Pinpoint the cell where the given text exists, returning its [X, Y] midpoint coordinate. 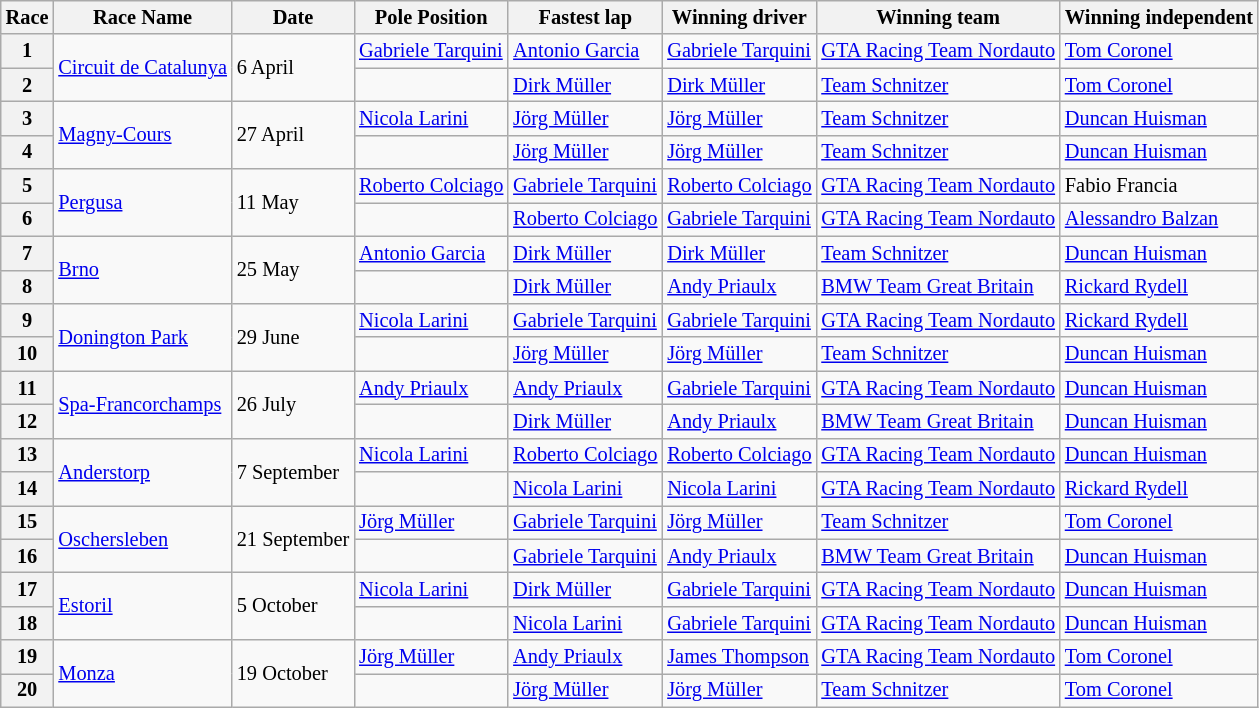
3 [28, 118]
Anderstorp [142, 472]
6 [28, 219]
11 May [293, 202]
17 [28, 589]
Fabio Francia [1159, 186]
Winning team [938, 17]
Circuit de Catalunya [142, 68]
6 April [293, 68]
14 [28, 489]
1 [28, 51]
Pole Position [431, 17]
4 [28, 152]
Alessandro Balzan [1159, 219]
Brno [142, 270]
Winning independent [1159, 17]
26 July [293, 404]
Race [28, 17]
Spa-Francorchamps [142, 404]
11 [28, 388]
Winning driver [739, 17]
15 [28, 522]
James Thompson [739, 657]
Race Name [142, 17]
25 May [293, 270]
Estoril [142, 606]
Oschersleben [142, 538]
8 [28, 287]
18 [28, 623]
7 September [293, 472]
12 [28, 421]
5 [28, 186]
19 [28, 657]
Fastest lap [585, 17]
Pergusa [142, 202]
19 October [293, 674]
Monza [142, 674]
21 September [293, 538]
29 June [293, 336]
27 April [293, 134]
5 October [293, 606]
16 [28, 556]
7 [28, 253]
Magny-Cours [142, 134]
20 [28, 690]
Donington Park [142, 336]
10 [28, 354]
2 [28, 85]
9 [28, 320]
Date [293, 17]
13 [28, 455]
